Pinpoint the cell where the given text exists, returning its [X, Y] midpoint coordinate. 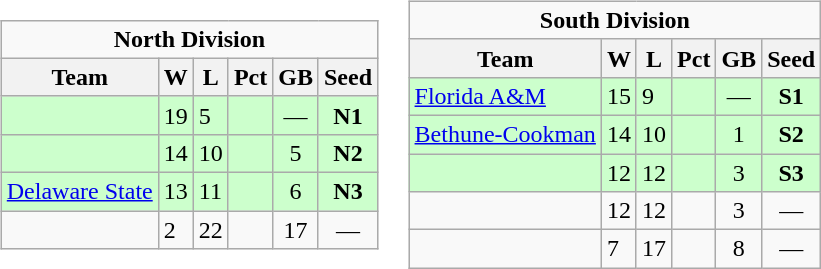
Bethune-Cookman [505, 134]
S1 [792, 96]
8 [739, 249]
9 [654, 96]
Florida A&M [505, 96]
13 [176, 192]
North Division [189, 39]
N3 [348, 192]
1 [739, 134]
S3 [792, 173]
S2 [792, 134]
2 [176, 230]
6 [296, 192]
7 [618, 249]
15 [618, 96]
Delaware State [80, 192]
22 [210, 230]
N1 [348, 115]
N2 [348, 153]
11 [210, 192]
South Division [615, 20]
19 [176, 115]
